Provide the [X, Y] coordinate of the cell's center where the given text is located.  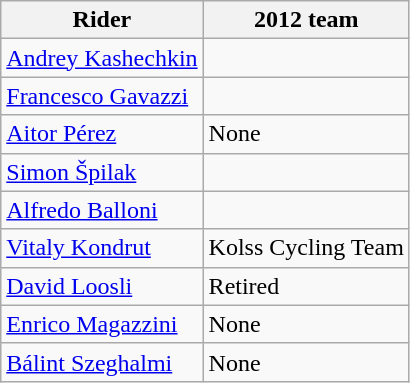
Bálint Szeghalmi [102, 362]
Enrico Magazzini [102, 324]
Andrey Kashechkin [102, 58]
2012 team [306, 20]
Alfredo Balloni [102, 210]
Retired [306, 286]
Vitaly Kondrut [102, 248]
Francesco Gavazzi [102, 96]
Rider [102, 20]
Aitor Pérez [102, 134]
David Loosli [102, 286]
Kolss Cycling Team [306, 248]
Simon Špilak [102, 172]
